Extract the [x, y] coordinate from the center of the cell holding the provided text.  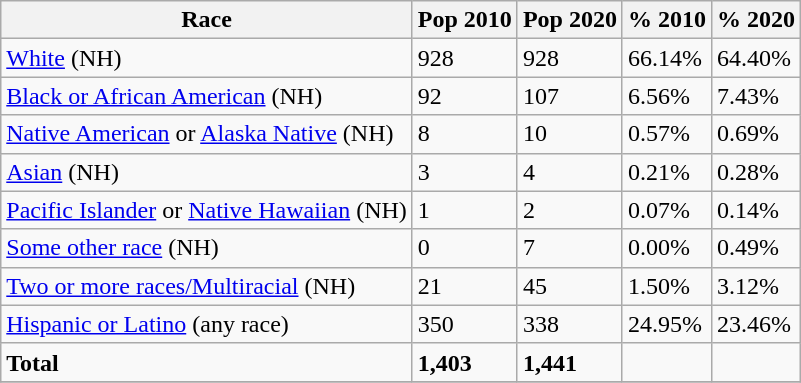
8 [464, 134]
24.95% [666, 324]
7.43% [756, 96]
Pacific Islander or Native Hawaiian (NH) [207, 210]
Black or African American (NH) [207, 96]
0.69% [756, 134]
0.00% [666, 248]
64.40% [756, 58]
338 [570, 324]
107 [570, 96]
92 [464, 96]
% 2010 [666, 20]
Total [207, 362]
% 2020 [756, 20]
1.50% [666, 286]
Two or more races/Multiracial (NH) [207, 286]
10 [570, 134]
4 [570, 172]
Pop 2010 [464, 20]
Some other race (NH) [207, 248]
Pop 2020 [570, 20]
45 [570, 286]
350 [464, 324]
0.07% [666, 210]
0.57% [666, 134]
7 [570, 248]
Asian (NH) [207, 172]
Race [207, 20]
1,441 [570, 362]
0.28% [756, 172]
23.46% [756, 324]
Hispanic or Latino (any race) [207, 324]
21 [464, 286]
1,403 [464, 362]
0.49% [756, 248]
1 [464, 210]
0 [464, 248]
6.56% [666, 96]
3.12% [756, 286]
66.14% [666, 58]
White (NH) [207, 58]
Native American or Alaska Native (NH) [207, 134]
0.21% [666, 172]
2 [570, 210]
3 [464, 172]
0.14% [756, 210]
